Return the (x, y) coordinate for the center point of the cell that contains the specified text.  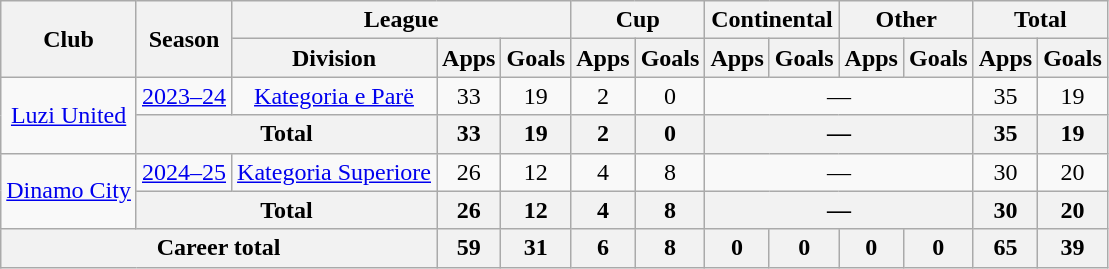
Continental (772, 20)
59 (469, 248)
Cup (638, 20)
Club (69, 39)
Season (184, 39)
Kategoria Superiore (334, 172)
6 (603, 248)
2024–25 (184, 172)
Kategoria e Parë (334, 96)
Dinamo City (69, 191)
Luzi United (69, 115)
39 (1073, 248)
Division (334, 58)
League (402, 20)
Career total (219, 248)
65 (1005, 248)
31 (536, 248)
Other (906, 20)
2023–24 (184, 96)
